From the cell containing the given text, extract its center point as (x, y) coordinate. 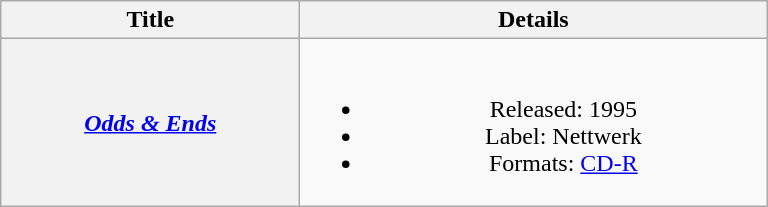
Title (150, 20)
Details (534, 20)
Released: 1995Label: NettwerkFormats: CD-R (534, 122)
Odds & Ends (150, 122)
